Output the [X, Y] coordinate of the center of the cell containing the given text.  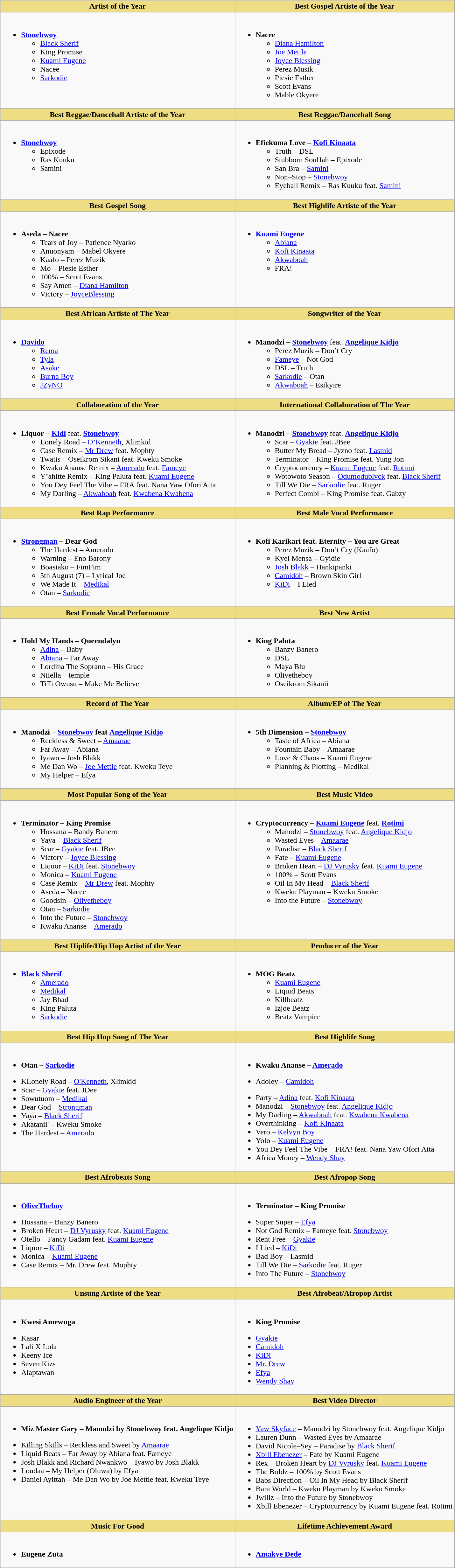
Music For Good [118, 1526]
Lifetime Achievement Award [345, 1526]
MOG BeatzKuami EugeneLiquid BeatsKillbeatzIzjoe BeatzBeatz Vampire [345, 991]
Best Afrobeat/Afropop Artist [345, 1293]
Best Hiplife/Hip Hop Artist of the Year [118, 946]
DavidoRemaTylaAsakeBurna BoyJZyNO [118, 359]
Songwriter of the Year [345, 314]
5th Dimension – StonebwoyTaste of Africa – AbianaFountain Baby – AmaaraeLove & Chaos – Kuami EugenePlanning & Plotting – Medikal [345, 749]
Best Afrobeats Song [118, 1177]
Collaboration of the Year [118, 405]
Black SherifAmeradoMedikalJay BhadKing PalutaSarkodie [118, 991]
Eugene Zuta [118, 1550]
Best Reggae/Dancehall Artiste of the Year [118, 115]
Strongman – Dear GodThe Hardest – AmeradoWarning – Eno BaronyBoasiako – FimFim5th August (7) – Lyrical JoeWe Made It – MedikalOtan – Sarkodie [118, 562]
Best Gospel Song [118, 206]
Best Reggae/Dancehall Song [345, 115]
Best African Artiste of The Year [118, 314]
Best Hip Hop Song of The Year [118, 1037]
Efiekuma Love – Kofi KinaataTruth – DSLStubborn SoulJah – EpixodeSan Bra – SaminiNon–Stop – StonebwoyEyeball Remix – Ras Kuuku feat. Samini [345, 160]
Hold My Hands – QueendalynAdina – BabyAbiana – Far AwayLordina The Soprano – His GraceNiiella – templeTiTi Owusu – Make Me Believe [118, 658]
NaceeDiana HamiltonJoe MettleJoyce BlessingPerez MusikPiesie EstherScott EvansMable Okyere [345, 60]
Best Highlife Song [345, 1037]
StonebwoyEpixodeRas KuukuSamini [118, 160]
Manodzi – Stonebwoy feat. Angelique KidjoPerez Muzik – Don’t CryFameye – Not GodDSL – TruthSarkodie – OtanAkwaboah – Esikyire [345, 359]
Best Gospel Artiste of the Year [345, 6]
Producer of the Year [345, 946]
Best Music Video [345, 795]
King PalutaBanzy BaneroDSLMaya BluOlivetheboyOseikrom Sikanii [345, 658]
King PromiseGyakieCamidohKiDiMr. DrewEfyaWendy Shay [345, 1347]
Best New Artist [345, 612]
Album/EP of The Year [345, 704]
Best Video Director [345, 1400]
Record of The Year [118, 704]
International Collaboration of The Year [345, 405]
Best Rap Performance [118, 513]
Amakye Dede [345, 1550]
Unsung Artiste of the Year [118, 1293]
Best Afropop Song [345, 1177]
Artist of the Year [118, 6]
Kuami EugeneAbianaKofi KinaataAkwaboahFRA! [345, 260]
Best Female Vocal Performance [118, 612]
Best Male Vocal Performance [345, 513]
Best Highlife Artiste of the Year [345, 206]
StonebwoyBlack SherifKing PromiseKuami EugeneNaceeSarkodie [118, 60]
Kwesi AmewugaKasarLali X LolaKeeny IceSeven KizsAlaptawan [118, 1347]
Most Popular Song of the Year [118, 795]
Audio Engineer of the Year [118, 1400]
